Return the [x, y] coordinate for the center point of the cell that contains the specified text.  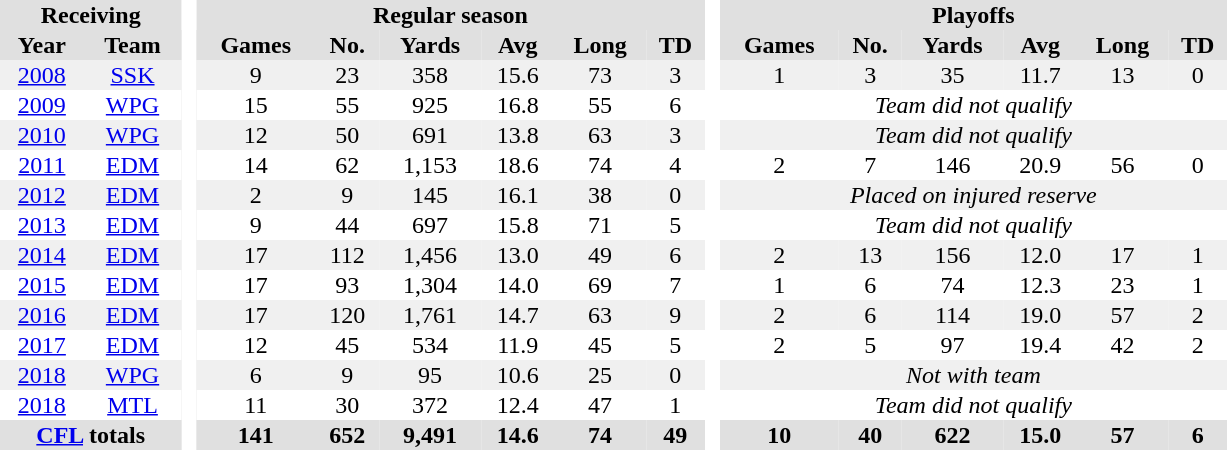
40 [870, 435]
Playoffs [973, 15]
15.0 [1040, 435]
697 [430, 225]
56 [1123, 165]
2017 [42, 345]
38 [600, 195]
15 [256, 105]
2013 [42, 225]
1,153 [430, 165]
156 [952, 255]
97 [952, 345]
Team [133, 45]
19.0 [1040, 315]
44 [348, 225]
1,304 [430, 285]
73 [600, 75]
35 [952, 75]
13.0 [518, 255]
Regular season [450, 15]
10 [779, 435]
120 [348, 315]
47 [600, 405]
652 [348, 435]
25 [600, 375]
691 [430, 135]
114 [952, 315]
11.7 [1040, 75]
1,456 [430, 255]
2011 [42, 165]
622 [952, 435]
11.9 [518, 345]
10.6 [518, 375]
534 [430, 345]
MTL [133, 405]
93 [348, 285]
15.6 [518, 75]
12.4 [518, 405]
30 [348, 405]
11 [256, 405]
4 [676, 165]
Not with team [973, 375]
15.8 [518, 225]
Receiving [90, 15]
2009 [42, 105]
62 [348, 165]
146 [952, 165]
19.4 [1040, 345]
358 [430, 75]
16.8 [518, 105]
14.0 [518, 285]
141 [256, 435]
2015 [42, 285]
12.3 [1040, 285]
SSK [133, 75]
69 [600, 285]
2016 [42, 315]
42 [1123, 345]
925 [430, 105]
20.9 [1040, 165]
112 [348, 255]
12.0 [1040, 255]
16.1 [518, 195]
14.6 [518, 435]
2012 [42, 195]
1,761 [430, 315]
2008 [42, 75]
CFL totals [90, 435]
145 [430, 195]
2014 [42, 255]
14 [256, 165]
13.8 [518, 135]
14.7 [518, 315]
Placed on injured reserve [973, 195]
18.6 [518, 165]
71 [600, 225]
2010 [42, 135]
9,491 [430, 435]
50 [348, 135]
95 [430, 375]
372 [430, 405]
Year [42, 45]
